Pinpoint the cell where the given text exists, returning its [X, Y] midpoint coordinate. 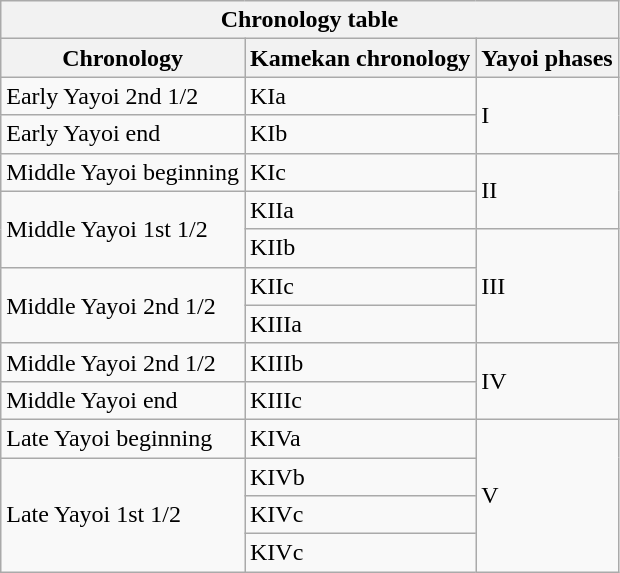
Early Yayoi 2nd 1/2 [123, 96]
KIVb [360, 477]
KIa [360, 96]
IV [547, 381]
Yayoi phases [547, 58]
Late Yayoi 1st 1/2 [123, 515]
II [547, 191]
KIVa [360, 438]
Chronology [123, 58]
V [547, 495]
KIIb [360, 248]
KIIa [360, 210]
KIc [360, 172]
KIIIa [360, 324]
Late Yayoi beginning [123, 438]
Middle Yayoi end [123, 400]
Kamekan chronology [360, 58]
Middle Yayoi 1st 1/2 [123, 229]
KIIIb [360, 362]
I [547, 115]
KIIc [360, 286]
Early Yayoi end [123, 134]
Chronology table [310, 20]
Middle Yayoi beginning [123, 172]
III [547, 286]
KIIIc [360, 400]
KIb [360, 134]
